Return [X, Y] of the center of cell containing provided text 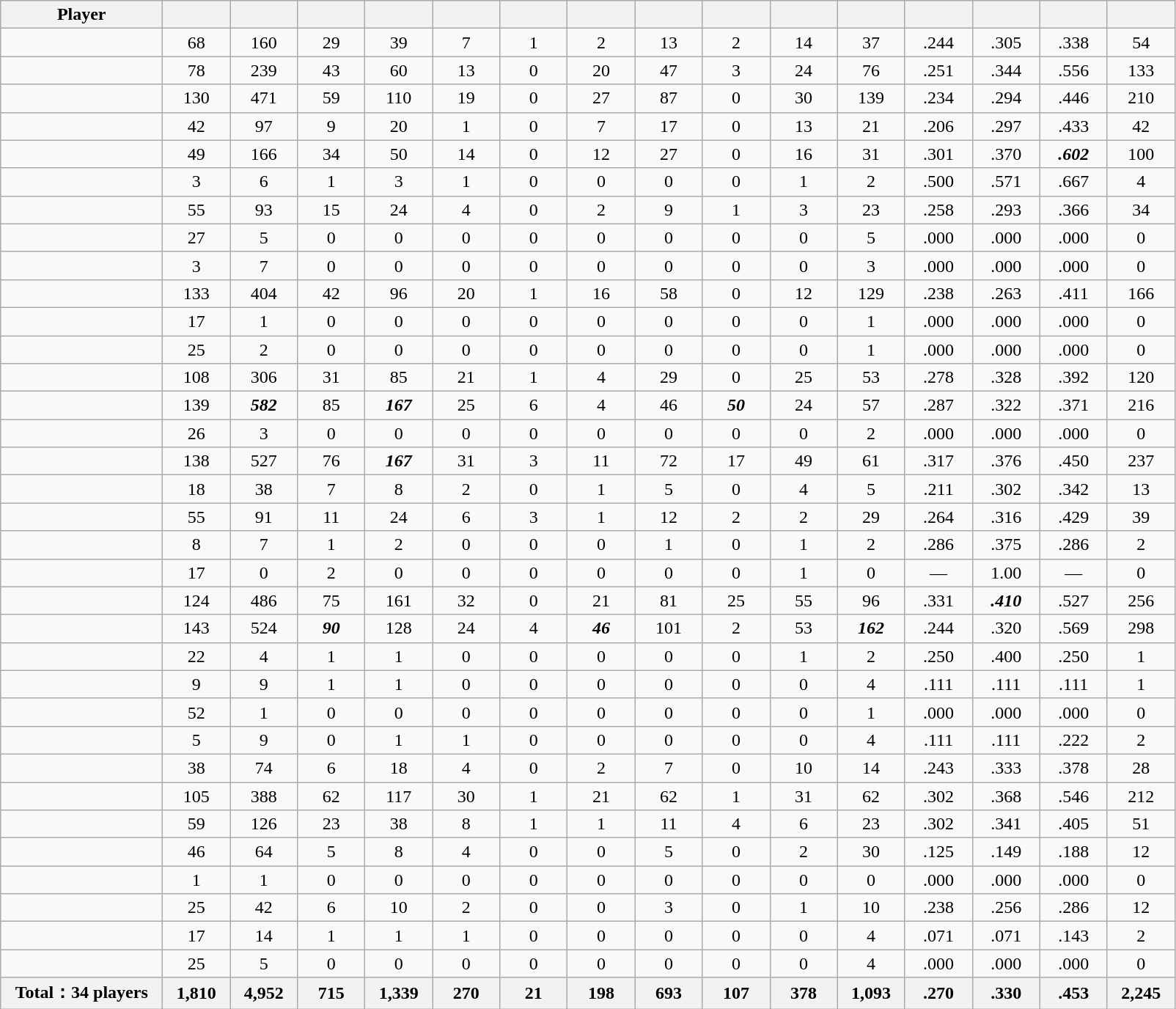
.341 [1006, 824]
.342 [1073, 489]
.322 [1006, 406]
28 [1141, 768]
110 [399, 98]
117 [399, 796]
91 [264, 517]
.278 [938, 378]
.294 [1006, 98]
.667 [1073, 182]
.320 [1006, 628]
.211 [938, 489]
32 [466, 601]
105 [196, 796]
1,339 [399, 993]
.556 [1073, 70]
404 [264, 293]
68 [196, 43]
.206 [938, 126]
256 [1141, 601]
37 [871, 43]
143 [196, 628]
.287 [938, 406]
57 [871, 406]
210 [1141, 98]
.446 [1073, 98]
527 [264, 461]
.368 [1006, 796]
.301 [938, 154]
72 [669, 461]
.316 [1006, 517]
.270 [938, 993]
693 [669, 993]
Total：34 players [82, 993]
.375 [1006, 545]
388 [264, 796]
715 [331, 993]
.410 [1006, 601]
.305 [1006, 43]
.222 [1073, 740]
.411 [1073, 293]
.330 [1006, 993]
107 [736, 993]
108 [196, 378]
306 [264, 378]
.602 [1073, 154]
61 [871, 461]
198 [601, 993]
120 [1141, 378]
.433 [1073, 126]
97 [264, 126]
471 [264, 98]
.251 [938, 70]
162 [871, 628]
129 [871, 293]
.234 [938, 98]
81 [669, 601]
4,952 [264, 993]
2,245 [1141, 993]
.405 [1073, 824]
.328 [1006, 378]
.366 [1073, 210]
75 [331, 601]
161 [399, 601]
160 [264, 43]
100 [1141, 154]
298 [1141, 628]
582 [264, 406]
.317 [938, 461]
.344 [1006, 70]
378 [804, 993]
.333 [1006, 768]
51 [1141, 824]
.125 [938, 852]
22 [196, 656]
524 [264, 628]
.378 [1073, 768]
.400 [1006, 656]
54 [1141, 43]
93 [264, 210]
78 [196, 70]
128 [399, 628]
.571 [1006, 182]
.297 [1006, 126]
.256 [1006, 908]
237 [1141, 461]
.258 [938, 210]
126 [264, 824]
.331 [938, 601]
1,093 [871, 993]
26 [196, 433]
1.00 [1006, 573]
.527 [1073, 601]
.500 [938, 182]
.569 [1073, 628]
52 [196, 712]
.293 [1006, 210]
15 [331, 210]
216 [1141, 406]
130 [196, 98]
.243 [938, 768]
58 [669, 293]
43 [331, 70]
.264 [938, 517]
74 [264, 768]
124 [196, 601]
90 [331, 628]
270 [466, 993]
.338 [1073, 43]
.143 [1073, 936]
.546 [1073, 796]
212 [1141, 796]
60 [399, 70]
Player [82, 15]
1,810 [196, 993]
87 [669, 98]
138 [196, 461]
.376 [1006, 461]
239 [264, 70]
486 [264, 601]
.371 [1073, 406]
.453 [1073, 993]
.188 [1073, 852]
101 [669, 628]
47 [669, 70]
64 [264, 852]
19 [466, 98]
.149 [1006, 852]
.263 [1006, 293]
.429 [1073, 517]
.450 [1073, 461]
.392 [1073, 378]
.370 [1006, 154]
